Identify which cell holds the provided text, then report its (x, y) central coordinate. 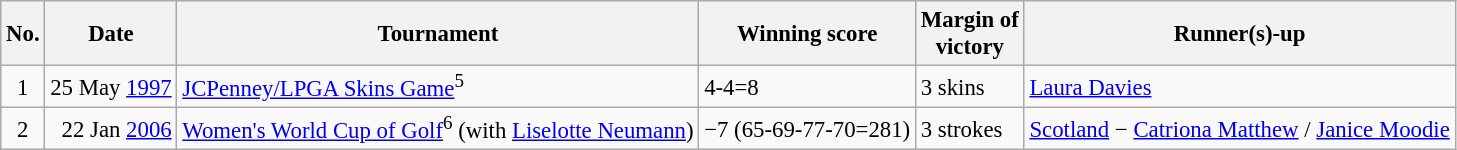
22 Jan 2006 (111, 129)
Tournament (438, 34)
JCPenney/LPGA Skins Game5 (438, 87)
3 strokes (970, 129)
3 skins (970, 87)
Runner(s)-up (1240, 34)
Women's World Cup of Golf6 (with Liselotte Neumann) (438, 129)
Scotland − Catriona Matthew / Janice Moodie (1240, 129)
−7 (65-69-77-70=281) (808, 129)
4-4=8 (808, 87)
No. (23, 34)
Margin ofvictory (970, 34)
Winning score (808, 34)
Laura Davies (1240, 87)
Date (111, 34)
1 (23, 87)
2 (23, 129)
25 May 1997 (111, 87)
